For the text-containing cell, return its midpoint in [x, y] coordinate format. 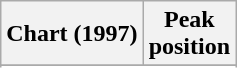
Chart (1997) [72, 34]
Peakposition [189, 34]
